Provide the [X, Y] coordinate of the cell's center where the given text is located.  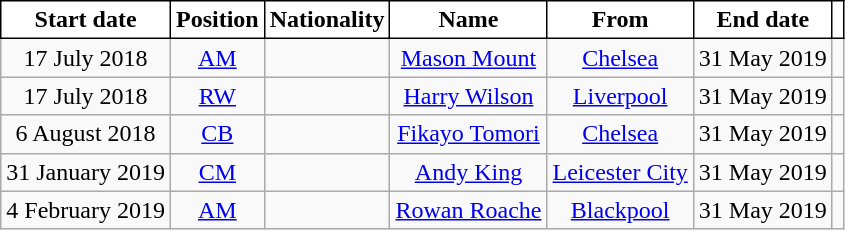
Fikayo Tomori [468, 134]
Mason Mount [468, 58]
Andy King [468, 172]
4 February 2019 [86, 210]
Start date [86, 20]
Rowan Roache [468, 210]
Nationality [327, 20]
Liverpool [620, 96]
CB [217, 134]
Blackpool [620, 210]
Harry Wilson [468, 96]
CM [217, 172]
Name [468, 20]
Position [217, 20]
End date [762, 20]
6 August 2018 [86, 134]
RW [217, 96]
Leicester City [620, 172]
From [620, 20]
31 January 2019 [86, 172]
